Extract the (X, Y) coordinate from the center of the cell holding the provided text.  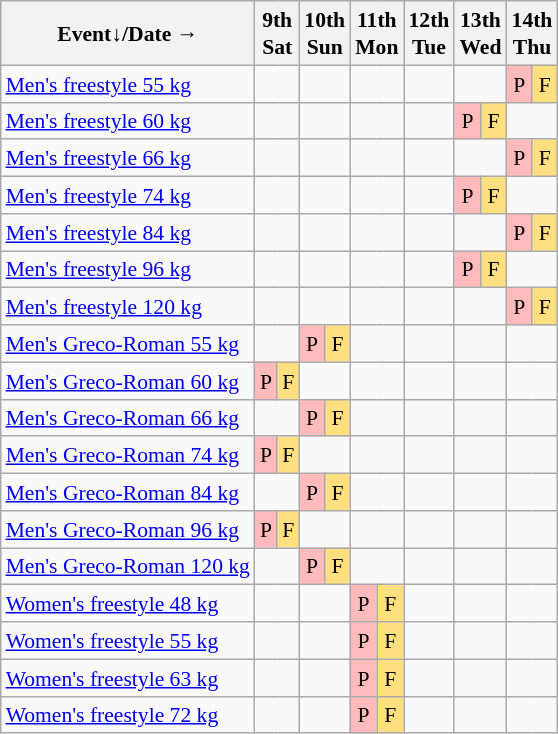
Men's freestyle 74 kg (128, 194)
Men's Greco-Roman 66 kg (128, 418)
Event↓/Date → (128, 33)
11thMon (376, 33)
Men's freestyle 96 kg (128, 268)
Men's Greco-Roman 84 kg (128, 492)
Women's freestyle 72 kg (128, 714)
Men's Greco-Roman 60 kg (128, 380)
14thThu (532, 33)
Women's freestyle 48 kg (128, 604)
Men's freestyle 66 kg (128, 158)
10thSun (324, 33)
13thWed (480, 33)
9thSat (277, 33)
Men's Greco-Roman 74 kg (128, 454)
Women's freestyle 55 kg (128, 640)
Men's Greco-Roman 120 kg (128, 566)
Women's freestyle 63 kg (128, 678)
Men's Greco-Roman 55 kg (128, 344)
Men's freestyle 55 kg (128, 84)
Men's Greco-Roman 96 kg (128, 528)
12thTue (430, 33)
Men's freestyle 84 kg (128, 232)
Men's freestyle 120 kg (128, 306)
Men's freestyle 60 kg (128, 120)
